Locate the cell with the specified text and output its [X, Y] center coordinate. 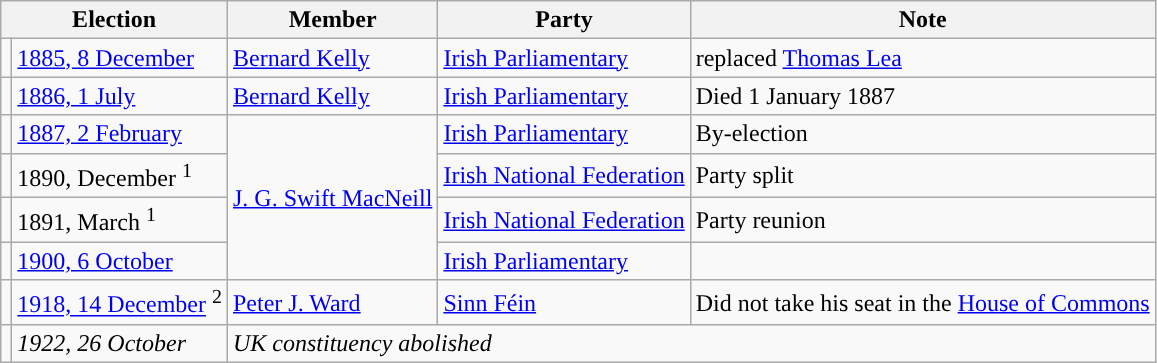
Died 1 January 1887 [922, 96]
Party split [922, 176]
Party reunion [922, 220]
Election [114, 20]
1891, March 1 [120, 220]
Party [564, 20]
1900, 6 October [120, 261]
Member [332, 20]
Sinn Féin [564, 302]
Note [922, 20]
1887, 2 February [120, 134]
1890, December 1 [120, 176]
1922, 26 October [120, 344]
Did not take his seat in the House of Commons [922, 302]
UK constituency abolished [691, 344]
1886, 1 July [120, 96]
Peter J. Ward [332, 302]
By-election [922, 134]
1918, 14 December 2 [120, 302]
1885, 8 December [120, 58]
replaced Thomas Lea [922, 58]
J. G. Swift MacNeill [332, 198]
